Output the [x, y] coordinate of the center of the cell containing the given text.  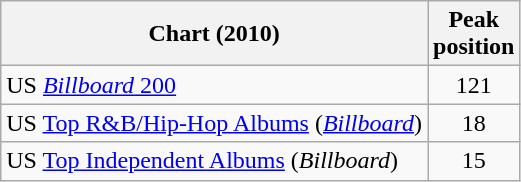
US Billboard 200 [214, 85]
US Top Independent Albums (Billboard) [214, 161]
Chart (2010) [214, 34]
18 [474, 123]
Peakposition [474, 34]
US Top R&B/Hip-Hop Albums (Billboard) [214, 123]
121 [474, 85]
15 [474, 161]
